Locate the cell with the specified text and output its [x, y] center coordinate. 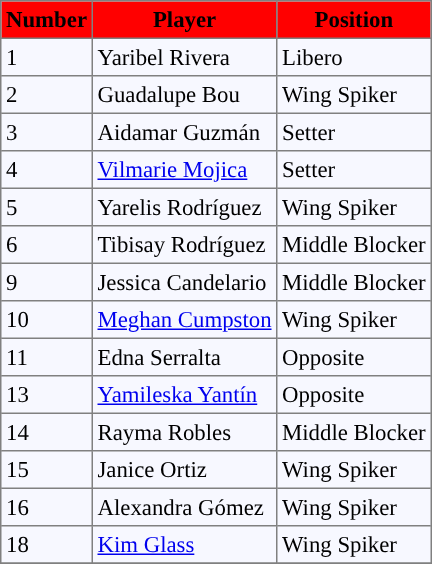
4 [47, 170]
Yaribel Rivera [184, 57]
Janice Ortiz [184, 470]
1 [47, 57]
Number [47, 20]
18 [47, 545]
9 [47, 282]
Edna Serralta [184, 357]
Yamileska Yantín [184, 395]
13 [47, 395]
11 [47, 357]
Tibisay Rodríguez [184, 245]
Aidamar Guzmán [184, 132]
3 [47, 132]
Kim Glass [184, 545]
Libero [354, 57]
2 [47, 95]
Vilmarie Mojica [184, 170]
Alexandra Gómez [184, 507]
5 [47, 207]
Player [184, 20]
Jessica Candelario [184, 282]
10 [47, 320]
16 [47, 507]
Rayma Robles [184, 432]
Meghan Cumpston [184, 320]
15 [47, 470]
Yarelis Rodríguez [184, 207]
14 [47, 432]
6 [47, 245]
Position [354, 20]
Guadalupe Bou [184, 95]
